Find where the given text appears and provide that cell's center as [X, Y] coordinate. 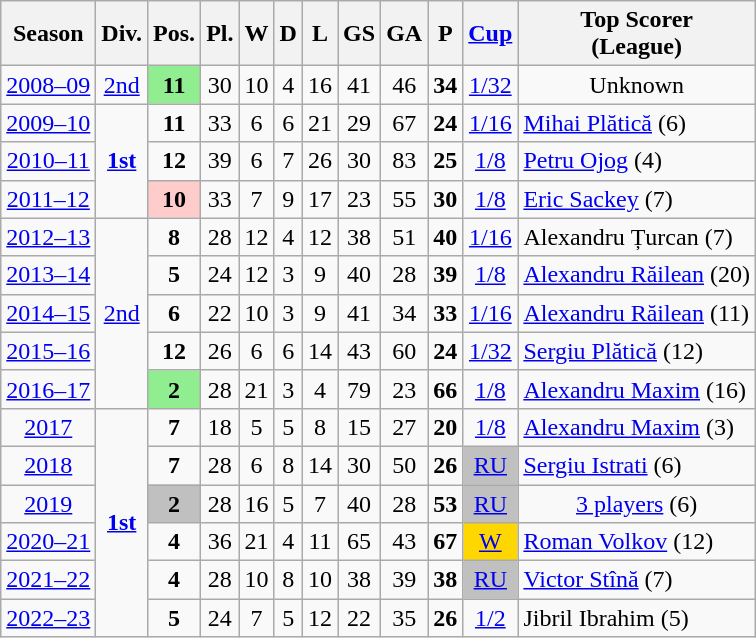
2016–17 [48, 389]
Eric Sackey (7) [637, 199]
46 [404, 85]
L [320, 34]
2019 [48, 503]
60 [404, 351]
35 [404, 618]
2010–11 [48, 161]
Sergiu Istrati (6) [637, 465]
83 [404, 161]
29 [360, 123]
Cup [490, 34]
Season [48, 34]
18 [220, 427]
2014–15 [48, 313]
2021–22 [48, 580]
2013–14 [48, 275]
Jibril Ibrahim (5) [637, 618]
2020–21 [48, 542]
2015–16 [48, 351]
66 [446, 389]
1/2 [490, 618]
25 [446, 161]
15 [360, 427]
Alexandru Răilean (20) [637, 275]
Petru Ojog (4) [637, 161]
Victor Stînă (7) [637, 580]
P [446, 34]
Pos. [174, 34]
2008–09 [48, 85]
2009–10 [48, 123]
Div. [122, 34]
Alexandru Maxim (3) [637, 427]
36 [220, 542]
GA [404, 34]
Alexandru Maxim (16) [637, 389]
65 [360, 542]
Mihai Plătică (6) [637, 123]
2022–23 [48, 618]
Alexandru Țurcan (7) [637, 237]
17 [320, 199]
2011–12 [48, 199]
3 players (6) [637, 503]
Roman Volkov (12) [637, 542]
GS [360, 34]
D [288, 34]
Unknown [637, 85]
Sergiu Plătică (12) [637, 351]
50 [404, 465]
2017 [48, 427]
27 [404, 427]
Alexandru Răilean (11) [637, 313]
2018 [48, 465]
53 [446, 503]
2012–13 [48, 237]
79 [360, 389]
51 [404, 237]
Pl. [220, 34]
20 [446, 427]
Top Scorer (League) [637, 34]
55 [404, 199]
